Find where the given text appears and provide that cell's center as (X, Y) coordinate. 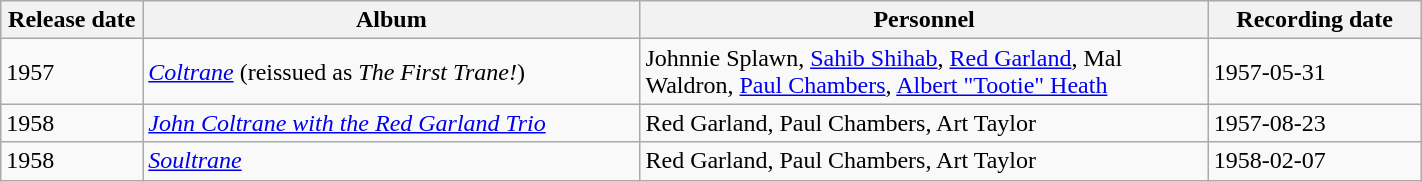
1957-05-31 (1314, 72)
1957-08-23 (1314, 123)
Recording date (1314, 20)
John Coltrane with the Red Garland Trio (392, 123)
Soultrane (392, 161)
Album (392, 20)
Coltrane (reissued as The First Trane!) (392, 72)
Release date (72, 20)
1957 (72, 72)
Personnel (924, 20)
Johnnie Splawn, Sahib Shihab, Red Garland, Mal Waldron, Paul Chambers, Albert "Tootie" Heath (924, 72)
1958-02-07 (1314, 161)
